Return the [X, Y] coordinate for the center point of the cell that contains the specified text.  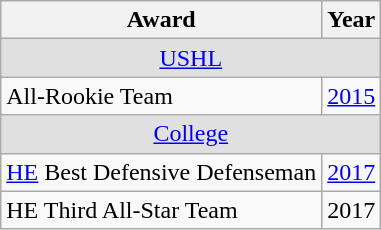
HE Third All-Star Team [162, 210]
HE Best Defensive Defenseman [162, 172]
All-Rookie Team [162, 96]
College [191, 134]
USHL [191, 58]
Award [162, 20]
Year [352, 20]
2015 [352, 96]
